Determine the (X, Y) coordinate at the center of the cell enclosing the given text.  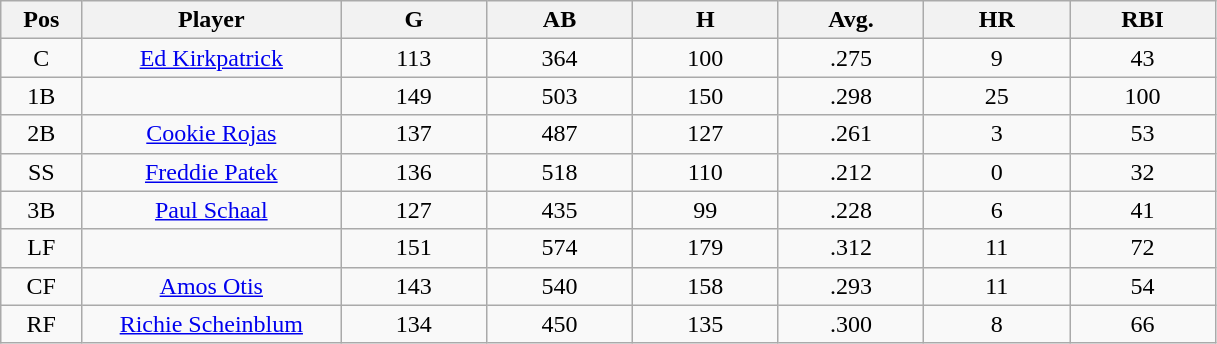
SS (42, 172)
364 (560, 58)
487 (560, 134)
Freddie Patek (212, 172)
149 (414, 96)
43 (1143, 58)
1B (42, 96)
Player (212, 20)
134 (414, 324)
137 (414, 134)
179 (705, 248)
.298 (851, 96)
113 (414, 58)
72 (1143, 248)
110 (705, 172)
540 (560, 286)
158 (705, 286)
.293 (851, 286)
.261 (851, 134)
435 (560, 210)
25 (997, 96)
135 (705, 324)
66 (1143, 324)
HR (997, 20)
Pos (42, 20)
8 (997, 324)
518 (560, 172)
450 (560, 324)
G (414, 20)
H (705, 20)
C (42, 58)
LF (42, 248)
.275 (851, 58)
99 (705, 210)
Richie Scheinblum (212, 324)
Avg. (851, 20)
32 (1143, 172)
Paul Schaal (212, 210)
136 (414, 172)
9 (997, 58)
6 (997, 210)
.212 (851, 172)
Amos Otis (212, 286)
.228 (851, 210)
150 (705, 96)
3 (997, 134)
574 (560, 248)
0 (997, 172)
3B (42, 210)
.300 (851, 324)
RF (42, 324)
AB (560, 20)
151 (414, 248)
41 (1143, 210)
143 (414, 286)
53 (1143, 134)
2B (42, 134)
503 (560, 96)
CF (42, 286)
54 (1143, 286)
Ed Kirkpatrick (212, 58)
RBI (1143, 20)
.312 (851, 248)
Cookie Rojas (212, 134)
